From the cell containing the given text, extract its center point as (x, y) coordinate. 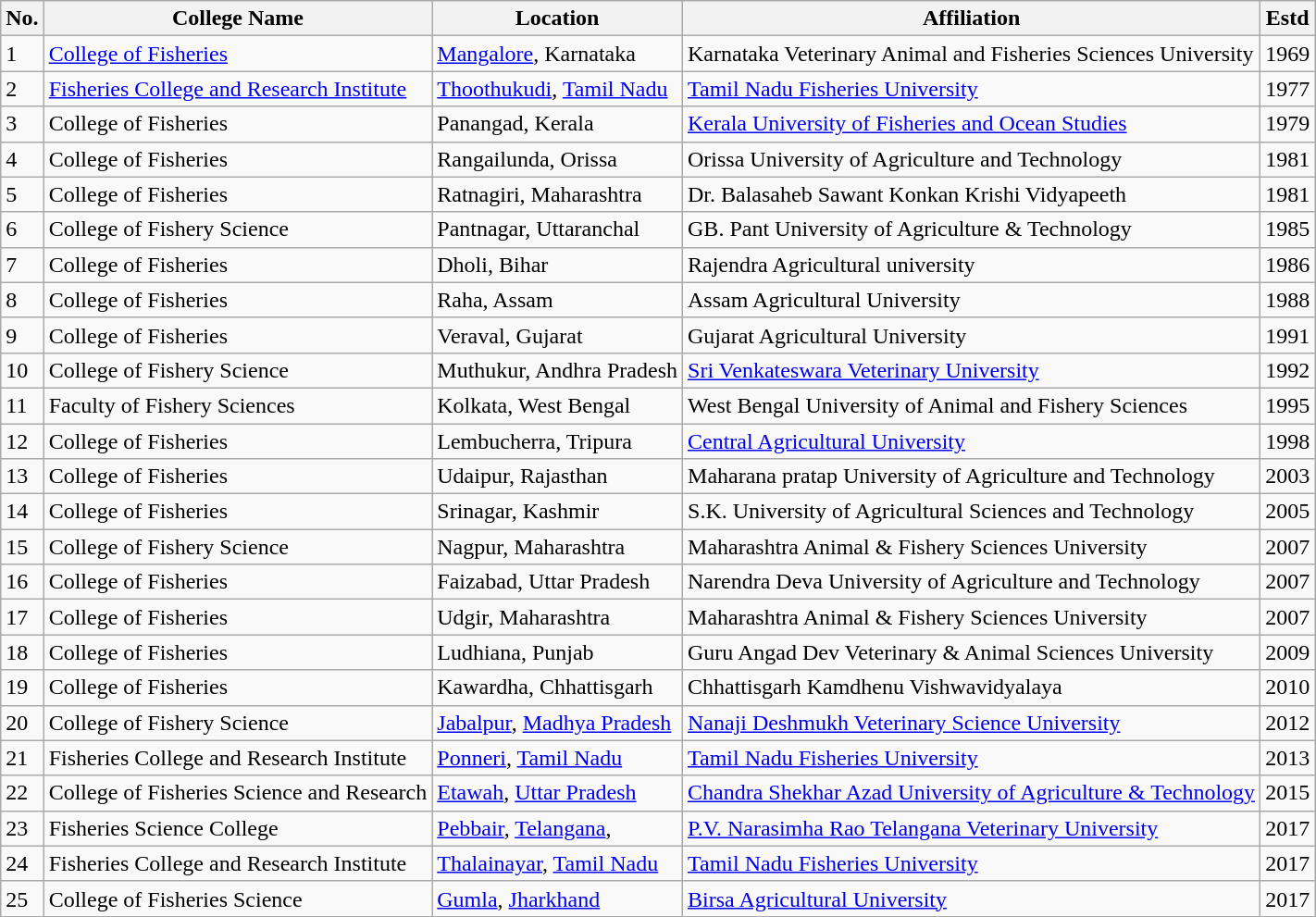
3 (22, 124)
Gujarat Agricultural University (972, 335)
Estd (1288, 19)
Fisheries Science College (238, 828)
Nanaji Deshmukh Veterinary Science University (972, 723)
1991 (1288, 335)
19 (22, 688)
Birsa Agricultural University (972, 898)
Orissa University of Agriculture and Technology (972, 159)
Central Agricultural University (972, 441)
P.V. Narasimha Rao Telangana Veterinary University (972, 828)
Mangalore, Karnataka (557, 54)
Nagpur, Maharashtra (557, 547)
Thoothukudi, Tamil Nadu (557, 89)
Etawah, Uttar Pradesh (557, 793)
2 (22, 89)
17 (22, 617)
1988 (1288, 300)
Udaipur, Rajasthan (557, 477)
Raha, Assam (557, 300)
Ratnagiri, Maharashtra (557, 194)
14 (22, 512)
13 (22, 477)
Faculty of Fishery Sciences (238, 405)
5 (22, 194)
2005 (1288, 512)
Faizabad, Uttar Pradesh (557, 582)
21 (22, 758)
1979 (1288, 124)
2003 (1288, 477)
1998 (1288, 441)
Location (557, 19)
7 (22, 265)
Lembucherra, Tripura (557, 441)
22 (22, 793)
Jabalpur, Madhya Pradesh (557, 723)
1985 (1288, 229)
Thalainayar, Tamil Nadu (557, 863)
Pantnagar, Uttaranchal (557, 229)
11 (22, 405)
Affiliation (972, 19)
Assam Agricultural University (972, 300)
No. (22, 19)
Rangailunda, Orissa (557, 159)
1992 (1288, 370)
2015 (1288, 793)
Guru Angad Dev Veterinary & Animal Sciences University (972, 652)
Rajendra Agricultural university (972, 265)
1977 (1288, 89)
2009 (1288, 652)
Srinagar, Kashmir (557, 512)
West Bengal University of Animal and Fishery Sciences (972, 405)
Gumla, Jharkhand (557, 898)
College Name (238, 19)
10 (22, 370)
Chhattisgarh Kamdhenu Vishwavidyalaya (972, 688)
College of Fisheries Science and Research (238, 793)
9 (22, 335)
Sri Venkateswara Veterinary University (972, 370)
Veraval, Gujarat (557, 335)
16 (22, 582)
4 (22, 159)
Kerala University of Fisheries and Ocean Studies (972, 124)
Chandra Shekhar Azad University of Agriculture & Technology (972, 793)
25 (22, 898)
Ponneri, Tamil Nadu (557, 758)
1969 (1288, 54)
2013 (1288, 758)
College of Fisheries Science (238, 898)
2012 (1288, 723)
Maharana pratap University of Agriculture and Technology (972, 477)
15 (22, 547)
Muthukur, Andhra Pradesh (557, 370)
Narendra Deva University of Agriculture and Technology (972, 582)
S.K. University of Agricultural Sciences and Technology (972, 512)
1986 (1288, 265)
24 (22, 863)
6 (22, 229)
Udgir, Maharashtra (557, 617)
Karnataka Veterinary Animal and Fisheries Sciences University (972, 54)
12 (22, 441)
GB. Pant University of Agriculture & Technology (972, 229)
1995 (1288, 405)
8 (22, 300)
Kawardha, Chhattisgarh (557, 688)
Kolkata, West Bengal (557, 405)
20 (22, 723)
23 (22, 828)
Panangad, Kerala (557, 124)
1 (22, 54)
18 (22, 652)
Dr. Balasaheb Sawant Konkan Krishi Vidyapeeth (972, 194)
Dholi, Bihar (557, 265)
2010 (1288, 688)
Pebbair, Telangana, (557, 828)
Ludhiana, Punjab (557, 652)
